Locate the cell with the specified text and output its [X, Y] center coordinate. 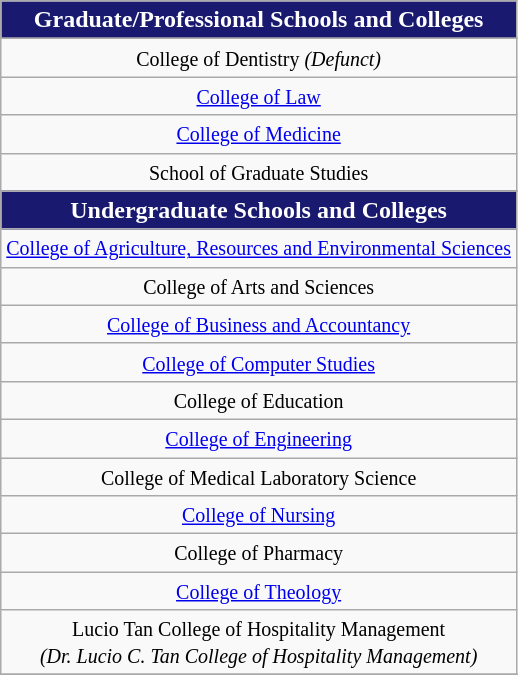
College of Dentistry (Defunct) [259, 58]
College of Agriculture, Resources and Environmental Sciences [259, 248]
Lucio Tan College of Hospitality Management (Dr. Lucio C. Tan College of Hospitality Management) [259, 642]
College of Law [259, 96]
College of Pharmacy [259, 553]
College of Arts and Sciences [259, 286]
College of Nursing [259, 515]
College of Computer Studies [259, 362]
College of Theology [259, 591]
College of Engineering [259, 438]
College of Education [259, 400]
School of Graduate Studies [259, 172]
College of Medical Laboratory Science [259, 477]
College of Medicine [259, 134]
Undergraduate Schools and Colleges [259, 210]
College of Business and Accountancy [259, 324]
Graduate/Professional Schools and Colleges [259, 20]
